Output the [X, Y] coordinate of the center of the cell containing the given text.  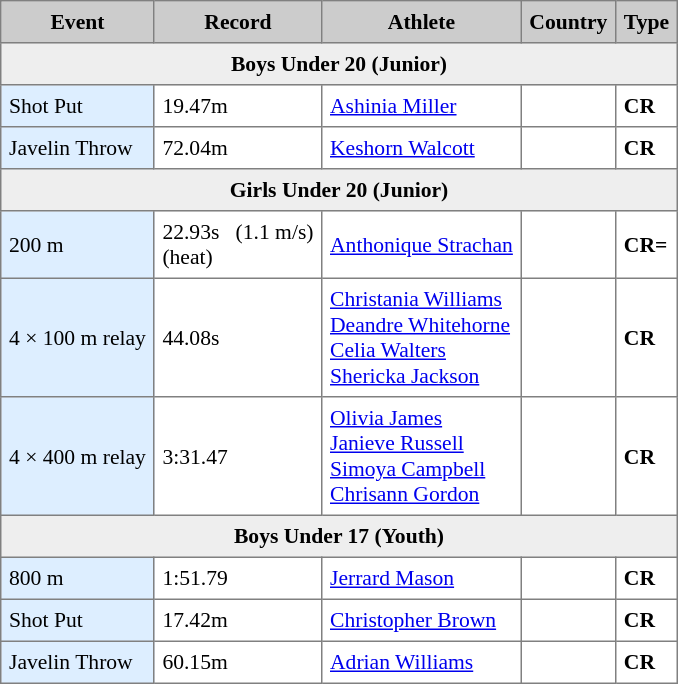
72.04m [238, 148]
1:51.79 [238, 578]
Ashinia Miller [422, 106]
4 × 100 m relay [78, 337]
Country [568, 22]
Christania Williams Deandre Whitehorne Celia Walters Shericka Jackson [422, 337]
Record [238, 22]
800 m [78, 578]
Girls Under 20 (Junior) [340, 190]
200 m [78, 245]
Athlete [422, 22]
17.42m [238, 620]
Anthonique Strachan [422, 245]
Jerrard Mason [422, 578]
22.93s (1.1 m/s) (heat) [238, 245]
Adrian Williams [422, 662]
4 × 400 m relay [78, 456]
Boys Under 17 (Youth) [340, 536]
60.15m [238, 662]
44.08s [238, 337]
Keshorn Walcott [422, 148]
CR= [647, 245]
Olivia James Janieve Russell Simoya Campbell Chrisann Gordon [422, 456]
Christopher Brown [422, 620]
Boys Under 20 (Junior) [340, 64]
3:31.47 [238, 456]
Type [647, 22]
Event [78, 22]
19.47m [238, 106]
